Locate the cell with the specified text and output its [x, y] center coordinate. 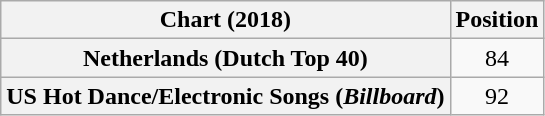
84 [497, 58]
Chart (2018) [226, 20]
92 [497, 96]
US Hot Dance/Electronic Songs (Billboard) [226, 96]
Position [497, 20]
Netherlands (Dutch Top 40) [226, 58]
